Detect which cell encompasses the target text, then output its (x, y) center coordinate. 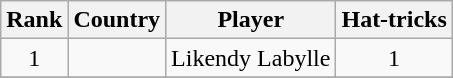
Hat-tricks (394, 20)
Player (251, 20)
Likendy Labylle (251, 58)
Rank (34, 20)
Country (117, 20)
